Return (x, y) of the center of cell containing provided text 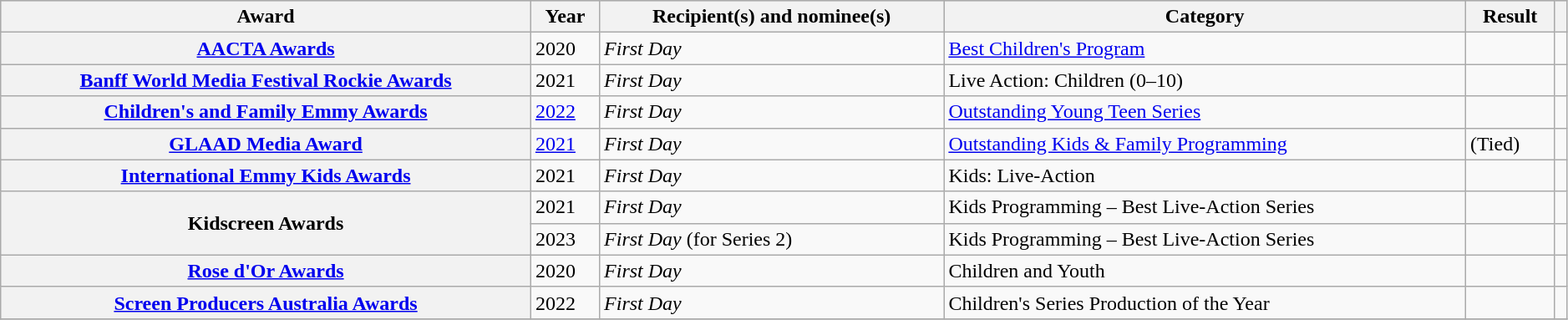
Outstanding Young Teen Series (1205, 112)
Banff World Media Festival Rockie Awards (266, 80)
2023 (565, 239)
Result (1510, 17)
Live Action: Children (0–10) (1205, 80)
Year (565, 17)
AACTA Awards (266, 48)
Rose d'Or Awards (266, 271)
Category (1205, 17)
Children's and Family Emmy Awards (266, 112)
(Tied) (1510, 144)
Kidscreen Awards (266, 223)
Award (266, 17)
Children's Series Production of the Year (1205, 302)
Children and Youth (1205, 271)
Outstanding Kids & Family Programming (1205, 144)
Kids: Live-Action (1205, 175)
Screen Producers Australia Awards (266, 302)
Recipient(s) and nominee(s) (772, 17)
GLAAD Media Award (266, 144)
International Emmy Kids Awards (266, 175)
First Day (for Series 2) (772, 239)
Best Children's Program (1205, 48)
